Search for the cell housing the specified text and yield its [x, y] center coordinate. 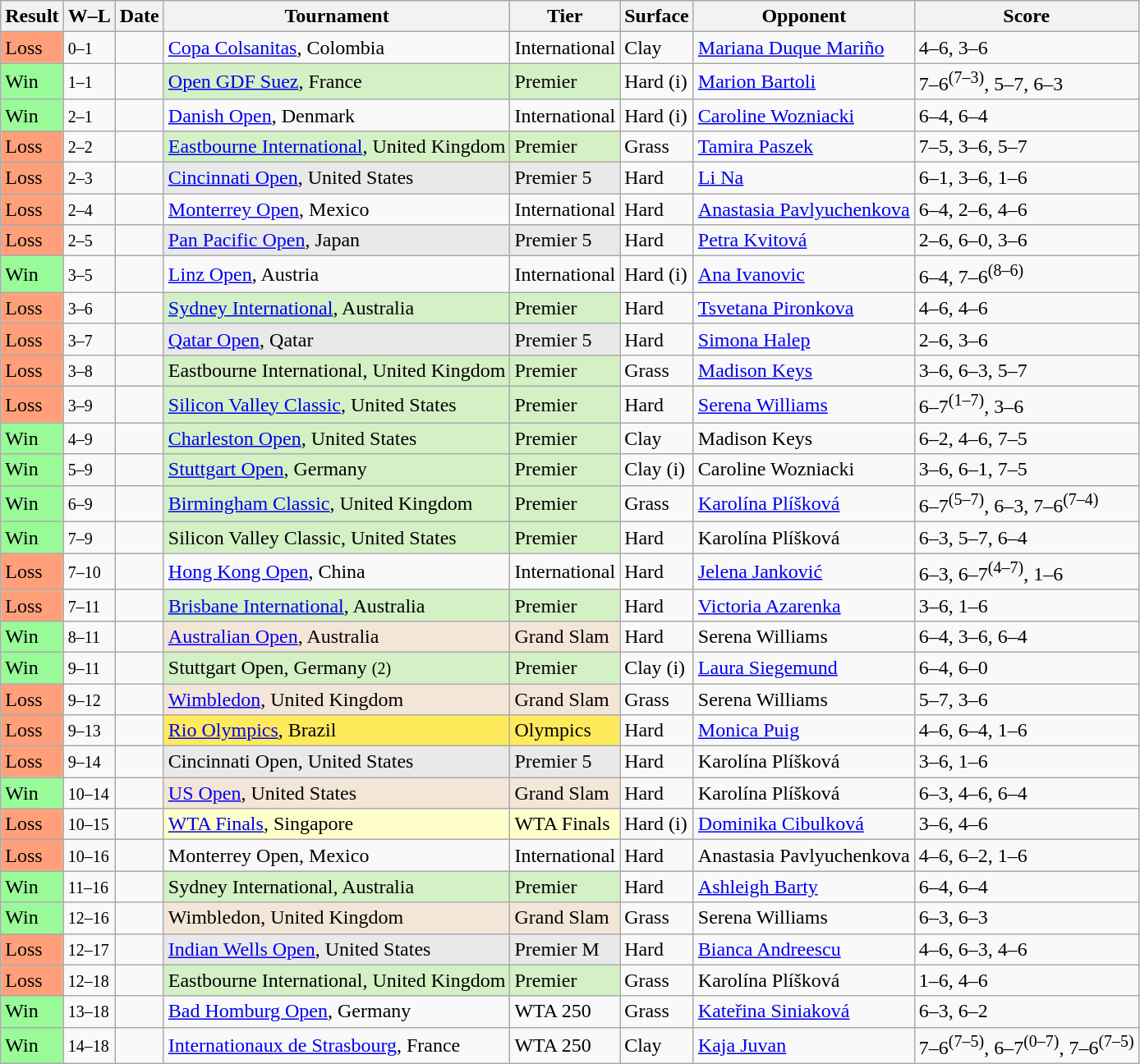
Jelena Janković [803, 571]
Marion Bartoli [803, 82]
6–4, 7–6(8–6) [1027, 274]
7–5, 3–6, 5–7 [1027, 146]
7–6(7–3), 5–7, 6–3 [1027, 82]
6–9 [89, 504]
5–7, 3–6 [1027, 699]
Brisbane International, Australia [337, 605]
12–17 [89, 949]
Hong Kong Open, China [337, 571]
4–6, 3–6 [1027, 48]
4–6, 4–6 [1027, 308]
6–3, 6–2 [1027, 1011]
Tamira Paszek [803, 146]
7–11 [89, 605]
8–11 [89, 636]
Copa Colsanitas, Colombia [337, 48]
12–16 [89, 918]
Stuttgart Open, Germany (2) [337, 667]
7–10 [89, 571]
9–12 [89, 699]
Li Na [803, 178]
Ashleigh Barty [803, 887]
Kateřina Siniaková [803, 1011]
Simona Halep [803, 339]
10–14 [89, 793]
6–1, 3–6, 1–6 [1027, 178]
4–6, 6–2, 1–6 [1027, 855]
6–4, 3–6, 6–4 [1027, 636]
9–14 [89, 762]
Birmingham Classic, United Kingdom [337, 504]
2–3 [89, 178]
Linz Open, Austria [337, 274]
10–15 [89, 824]
Monica Puig [803, 731]
3–6, 6–1, 7–5 [1027, 470]
Tsvetana Pironkova [803, 308]
Premier M [565, 949]
2–1 [89, 115]
3–8 [89, 370]
Stuttgart Open, Germany [337, 470]
6–4, 2–6, 4–6 [1027, 209]
2–4 [89, 209]
6–2, 4–6, 7–5 [1027, 438]
6–3, 6–3 [1027, 918]
6–7(1–7), 3–6 [1027, 404]
7–9 [89, 538]
3–6, 4–6 [1027, 824]
13–18 [89, 1011]
Internationaux de Strasbourg, France [337, 1046]
Victoria Azarenka [803, 605]
Result [32, 16]
Tournament [337, 16]
2–2 [89, 146]
12–18 [89, 980]
Pan Pacific Open, Japan [337, 241]
1–1 [89, 82]
6–3, 6–7(4–7), 1–6 [1027, 571]
Tier [565, 16]
Dominika Cibulková [803, 824]
Surface [657, 16]
2–5 [89, 241]
Score [1027, 16]
3–9 [89, 404]
Bianca Andreescu [803, 949]
Indian Wells Open, United States [337, 949]
Ana Ivanovic [803, 274]
9–11 [89, 667]
Kaja Juvan [803, 1046]
6–3, 5–7, 6–4 [1027, 538]
3–6 [89, 308]
Danish Open, Denmark [337, 115]
Open GDF Suez, France [337, 82]
1–6, 4–6 [1027, 980]
Mariana Duque Mariño [803, 48]
Petra Kvitová [803, 241]
6–7(5–7), 6–3, 7–6(7–4) [1027, 504]
Australian Open, Australia [337, 636]
Date [140, 16]
Qatar Open, Qatar [337, 339]
Opponent [803, 16]
7–6(7–5), 6–7(0–7), 7–6(7–5) [1027, 1046]
0–1 [89, 48]
9–13 [89, 731]
4–6, 6–3, 4–6 [1027, 949]
Rio Olympics, Brazil [337, 731]
5–9 [89, 470]
6–3, 4–6, 6–4 [1027, 793]
4–9 [89, 438]
3–6, 6–3, 5–7 [1027, 370]
2–6, 6–0, 3–6 [1027, 241]
Bad Homburg Open, Germany [337, 1011]
WTA Finals [565, 824]
WTA Finals, Singapore [337, 824]
6–4, 6–0 [1027, 667]
4–6, 6–4, 1–6 [1027, 731]
10–16 [89, 855]
11–16 [89, 887]
3–5 [89, 274]
14–18 [89, 1046]
W–L [89, 16]
Laura Siegemund [803, 667]
Charleston Open, United States [337, 438]
3–7 [89, 339]
US Open, United States [337, 793]
2–6, 3–6 [1027, 339]
Olympics [565, 731]
